Pinpoint the cell where the given text exists, returning its [x, y] midpoint coordinate. 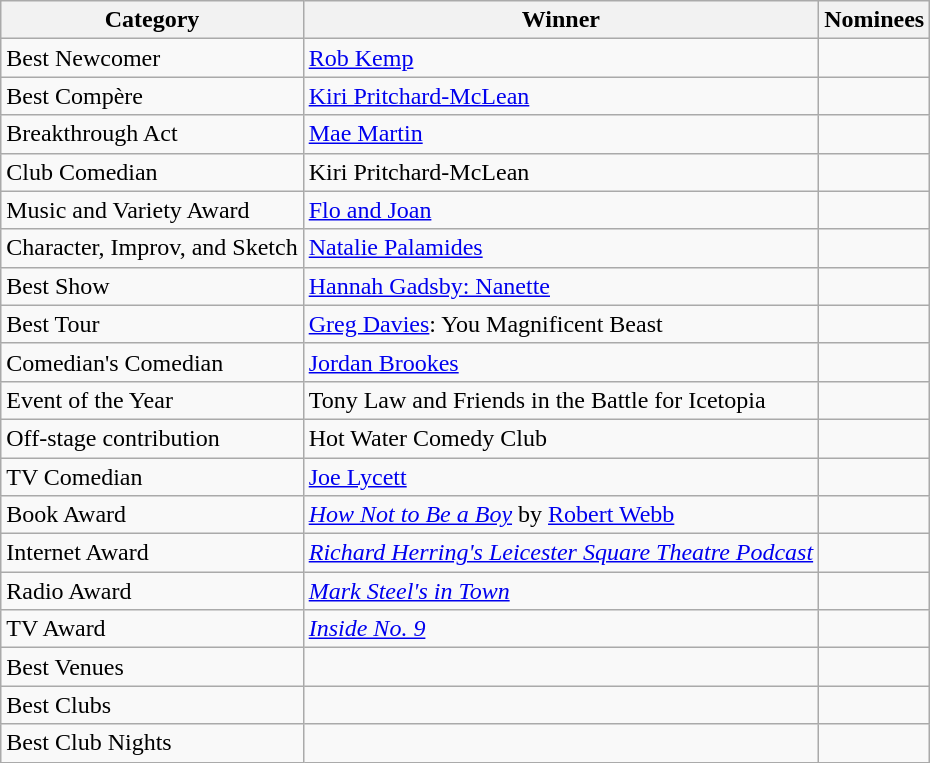
Best Venues [152, 667]
Richard Herring's Leicester Square Theatre Podcast [560, 553]
Music and Variety Award [152, 210]
Best Clubs [152, 705]
Best Newcomer [152, 58]
TV Comedian [152, 477]
Book Award [152, 515]
Natalie Palamides [560, 248]
Best Compère [152, 96]
Best Show [152, 286]
Internet Award [152, 553]
Event of the Year [152, 400]
Mae Martin [560, 134]
Flo and Joan [560, 210]
TV Award [152, 629]
Character, Improv, and Sketch [152, 248]
Best Tour [152, 324]
Winner [560, 20]
Comedian's Comedian [152, 362]
Greg Davies: You Magnificent Beast [560, 324]
Hot Water Comedy Club [560, 438]
Mark Steel's in Town [560, 591]
Hannah Gadsby: Nanette [560, 286]
Inside No. 9 [560, 629]
Joe Lycett [560, 477]
Breakthrough Act [152, 134]
Category [152, 20]
Nominees [874, 20]
Radio Award [152, 591]
Club Comedian [152, 172]
Best Club Nights [152, 743]
Tony Law and Friends in the Battle for Icetopia [560, 400]
Off-stage contribution [152, 438]
Rob Kemp [560, 58]
How Not to Be a Boy by Robert Webb [560, 515]
Jordan Brookes [560, 362]
